Pinpoint the cell where the given text exists, returning its [x, y] midpoint coordinate. 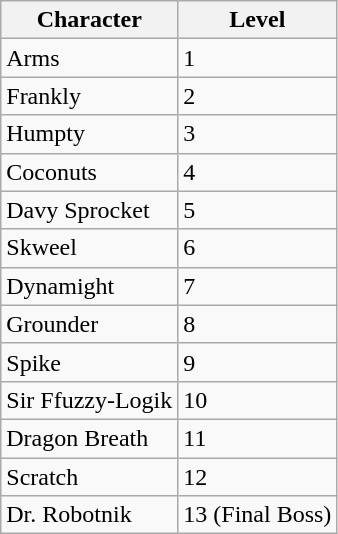
Coconuts [90, 172]
Character [90, 20]
11 [258, 438]
12 [258, 477]
6 [258, 248]
Skweel [90, 248]
Sir Ffuzzy-Logik [90, 400]
4 [258, 172]
Dr. Robotnik [90, 515]
5 [258, 210]
7 [258, 286]
1 [258, 58]
13 (Final Boss) [258, 515]
9 [258, 362]
3 [258, 134]
Spike [90, 362]
Humpty [90, 134]
10 [258, 400]
Scratch [90, 477]
Dragon Breath [90, 438]
Level [258, 20]
Grounder [90, 324]
Arms [90, 58]
Dynamight [90, 286]
Davy Sprocket [90, 210]
8 [258, 324]
Frankly [90, 96]
2 [258, 96]
